Return the [x, y] coordinate for the center point of the cell that contains the specified text.  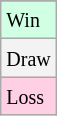
Draw [28, 58]
Loss [28, 96]
Win [28, 20]
